Find where the given text appears and provide that cell's center as [X, Y] coordinate. 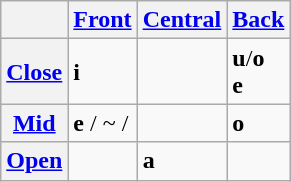
Central [182, 20]
u/o e [258, 72]
Open [34, 161]
o [258, 123]
Front [102, 20]
e / ~ / [102, 123]
a [182, 161]
Close [34, 72]
Mid [34, 123]
Back [258, 20]
i [102, 72]
